Return (X, Y) of the center of cell containing provided text 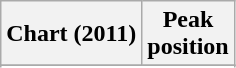
Peak position (188, 34)
Chart (2011) (72, 34)
